Locate the cell with the specified text and output its [X, Y] center coordinate. 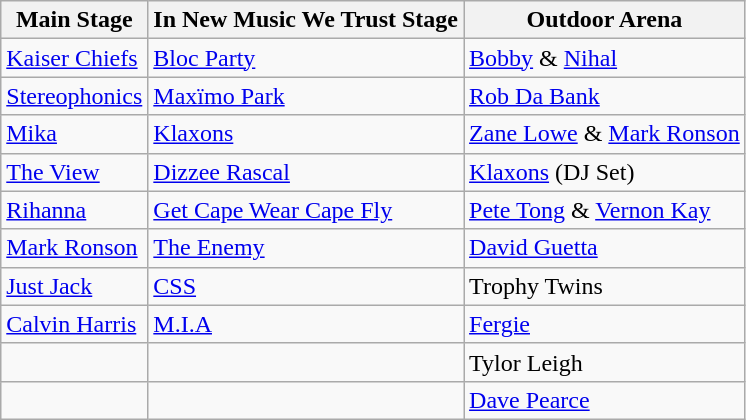
Klaxons (DJ Set) [605, 172]
Kaiser Chiefs [74, 58]
Mika [74, 134]
M.I.A [306, 324]
Dave Pearce [605, 400]
Rihanna [74, 210]
Main Stage [74, 20]
Outdoor Arena [605, 20]
Pete Tong & Vernon Kay [605, 210]
Rob Da Bank [605, 96]
Klaxons [306, 134]
David Guetta [605, 248]
CSS [306, 286]
The Enemy [306, 248]
Trophy Twins [605, 286]
Zane Lowe & Mark Ronson [605, 134]
The View [74, 172]
Get Cape Wear Cape Fly [306, 210]
Calvin Harris [74, 324]
Dizzee Rascal [306, 172]
Bobby & Nihal [605, 58]
Tylor Leigh [605, 362]
Stereophonics [74, 96]
Just Jack [74, 286]
Maxïmo Park [306, 96]
In New Music We Trust Stage [306, 20]
Bloc Party [306, 58]
Fergie [605, 324]
Mark Ronson [74, 248]
